Find where the given text appears and provide that cell's center as (X, Y) coordinate. 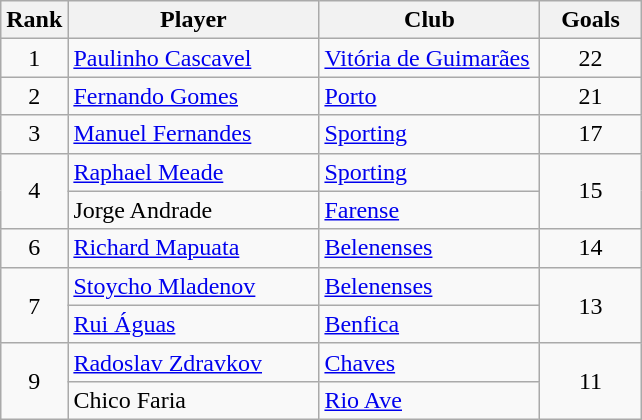
9 (34, 381)
4 (34, 191)
Radoslav Zdravkov (194, 362)
21 (590, 96)
Manuel Fernandes (194, 134)
Jorge Andrade (194, 210)
7 (34, 305)
22 (590, 58)
17 (590, 134)
14 (590, 248)
Paulinho Cascavel (194, 58)
Rui Águas (194, 324)
Goals (590, 20)
Fernando Gomes (194, 96)
Rio Ave (430, 400)
11 (590, 381)
Player (194, 20)
Stoycho Mladenov (194, 286)
Benfica (430, 324)
3 (34, 134)
Porto (430, 96)
1 (34, 58)
Farense (430, 210)
6 (34, 248)
Club (430, 20)
Vitória de Guimarães (430, 58)
Rank (34, 20)
2 (34, 96)
15 (590, 191)
Chaves (430, 362)
13 (590, 305)
Chico Faria (194, 400)
Raphael Meade (194, 172)
Richard Mapuata (194, 248)
